Output the [X, Y] coordinate of the center of the cell containing the given text.  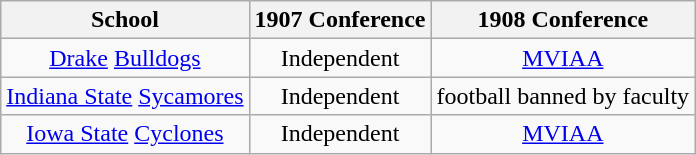
Drake Bulldogs [125, 58]
Indiana State Sycamores [125, 96]
1908 Conference [563, 20]
School [125, 20]
football banned by faculty [563, 96]
1907 Conference [340, 20]
Iowa State Cyclones [125, 134]
